Extract the [x, y] coordinate from the center of the cell holding the provided text.  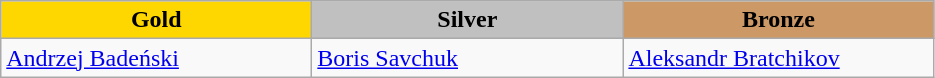
Gold [156, 20]
Silver [468, 20]
Andrzej Badeński [156, 58]
Aleksandr Bratchikov [778, 58]
Boris Savchuk [468, 58]
Bronze [778, 20]
